Search for the cell housing the specified text and yield its (X, Y) center coordinate. 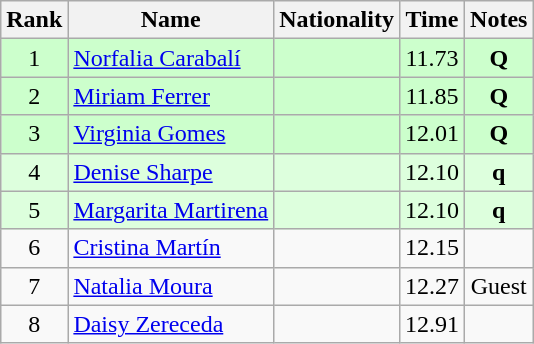
12.91 (432, 324)
Virginia Gomes (171, 134)
11.73 (432, 58)
3 (34, 134)
Name (171, 20)
12.27 (432, 286)
Cristina Martín (171, 248)
11.85 (432, 96)
6 (34, 248)
Norfalia Carabalí (171, 58)
8 (34, 324)
Miriam Ferrer (171, 96)
Daisy Zereceda (171, 324)
Natalia Moura (171, 286)
12.01 (432, 134)
2 (34, 96)
Margarita Martirena (171, 210)
Nationality (337, 20)
12.15 (432, 248)
7 (34, 286)
Guest (499, 286)
5 (34, 210)
4 (34, 172)
Rank (34, 20)
Denise Sharpe (171, 172)
1 (34, 58)
Notes (499, 20)
Time (432, 20)
